Identify which cell holds the provided text, then report its (x, y) central coordinate. 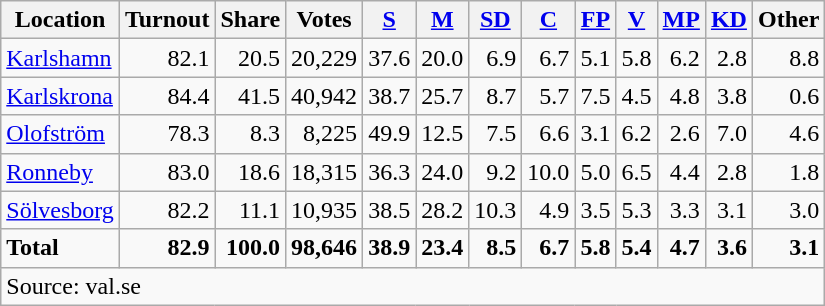
8.8 (788, 58)
18,315 (324, 172)
Other (788, 20)
20.5 (250, 58)
40,942 (324, 96)
Turnout (167, 20)
20,229 (324, 58)
MP (681, 20)
5.1 (596, 58)
37.6 (390, 58)
5.7 (548, 96)
Source: val.se (413, 286)
36.3 (390, 172)
Olofström (60, 134)
3.0 (788, 210)
10,935 (324, 210)
8.5 (496, 248)
25.7 (442, 96)
V (636, 20)
49.9 (390, 134)
83.0 (167, 172)
FP (596, 20)
S (390, 20)
82.2 (167, 210)
12.5 (442, 134)
Total (60, 248)
5.3 (636, 210)
38.5 (390, 210)
Sölvesborg (60, 210)
38.9 (390, 248)
4.5 (636, 96)
8.7 (496, 96)
6.9 (496, 58)
4.9 (548, 210)
Votes (324, 20)
3.8 (728, 96)
Karlskrona (60, 96)
Location (60, 20)
4.8 (681, 96)
0.6 (788, 96)
3.6 (728, 248)
98,646 (324, 248)
KD (728, 20)
4.4 (681, 172)
M (442, 20)
78.3 (167, 134)
7.0 (728, 134)
18.6 (250, 172)
4.6 (788, 134)
6.6 (548, 134)
100.0 (250, 248)
6.5 (636, 172)
3.3 (681, 210)
8.3 (250, 134)
9.2 (496, 172)
Karlshamn (60, 58)
3.5 (596, 210)
2.6 (681, 134)
Share (250, 20)
10.0 (548, 172)
28.2 (442, 210)
82.1 (167, 58)
8,225 (324, 134)
41.5 (250, 96)
20.0 (442, 58)
SD (496, 20)
38.7 (390, 96)
5.4 (636, 248)
24.0 (442, 172)
Ronneby (60, 172)
C (548, 20)
5.0 (596, 172)
11.1 (250, 210)
23.4 (442, 248)
82.9 (167, 248)
84.4 (167, 96)
4.7 (681, 248)
10.3 (496, 210)
1.8 (788, 172)
